Pinpoint the cell where the given text exists, returning its [X, Y] midpoint coordinate. 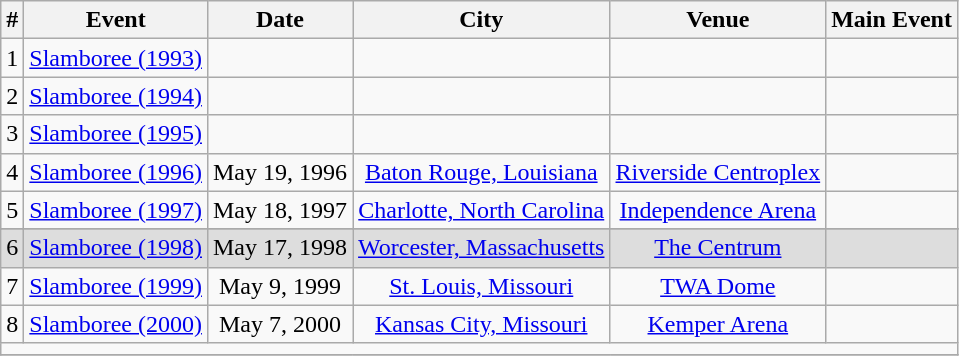
6 [12, 248]
8 [12, 324]
Slamboree (1994) [116, 96]
Kansas City, Missouri [482, 324]
Slamboree (1998) [116, 248]
5 [12, 210]
Main Event [892, 20]
Slamboree (1993) [116, 58]
May 7, 2000 [280, 324]
2 [12, 96]
Slamboree (1997) [116, 210]
Baton Rouge, Louisiana [482, 172]
May 9, 1999 [280, 286]
Charlotte, North Carolina [482, 210]
May 19, 1996 [280, 172]
May 18, 1997 [280, 210]
City [482, 20]
Slamboree (2000) [116, 324]
Independence Arena [718, 210]
The Centrum [718, 248]
Kemper Arena [718, 324]
3 [12, 134]
St. Louis, Missouri [482, 286]
Worcester, Massachusetts [482, 248]
4 [12, 172]
Venue [718, 20]
# [12, 20]
Event [116, 20]
Riverside Centroplex [718, 172]
1 [12, 58]
Slamboree (1999) [116, 286]
7 [12, 286]
Date [280, 20]
May 17, 1998 [280, 248]
Slamboree (1996) [116, 172]
Slamboree (1995) [116, 134]
TWA Dome [718, 286]
